Return (x, y) of the center of cell containing provided text 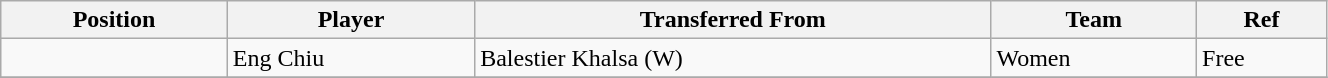
Team (1094, 20)
Women (1094, 58)
Transferred From (733, 20)
Balestier Khalsa (W) (733, 58)
Eng Chiu (350, 58)
Position (114, 20)
Free (1262, 58)
Ref (1262, 20)
Player (350, 20)
